From the cell containing the given text, extract its center point as [X, Y] coordinate. 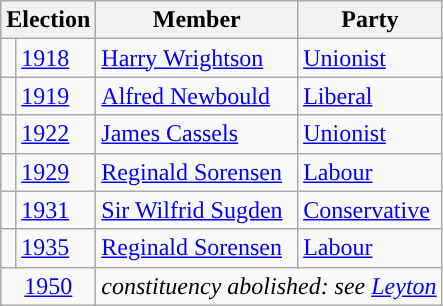
1919 [56, 96]
Member [197, 20]
Liberal [370, 96]
1922 [56, 134]
Party [370, 20]
James Cassels [197, 134]
1950 [48, 286]
1918 [56, 58]
1931 [56, 210]
Alfred Newbould [197, 96]
1929 [56, 172]
constituency abolished: see Leyton [269, 286]
Election [48, 20]
Conservative [370, 210]
1935 [56, 248]
Harry Wrightson [197, 58]
Sir Wilfrid Sugden [197, 210]
